Return [x, y] of the center of cell containing provided text 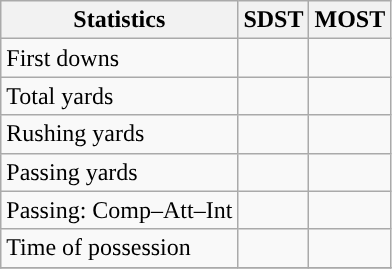
Time of possession [120, 248]
Statistics [120, 20]
Total yards [120, 96]
Passing yards [120, 172]
Rushing yards [120, 134]
SDST [274, 20]
Passing: Comp–Att–Int [120, 210]
First downs [120, 58]
MOST [350, 20]
